Return (X, Y) of the center of cell containing provided text 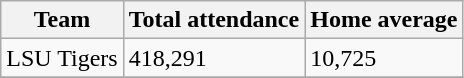
LSU Tigers (62, 58)
Home average (384, 20)
Team (62, 20)
10,725 (384, 58)
Total attendance (214, 20)
418,291 (214, 58)
